Locate the cell with the specified text and output its [x, y] center coordinate. 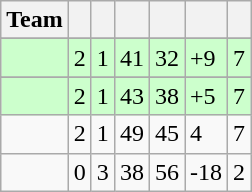
+9 [206, 58]
-18 [206, 172]
32 [166, 58]
Team [35, 20]
3 [102, 172]
49 [132, 134]
+5 [206, 96]
4 [206, 134]
45 [166, 134]
56 [166, 172]
43 [132, 96]
41 [132, 58]
0 [80, 172]
